From the cell containing the given text, extract its center point as [X, Y] coordinate. 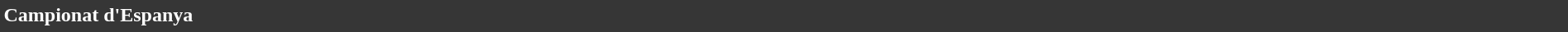
Campionat d'Espanya [784, 15]
